Pinpoint the cell where the given text exists, returning its (X, Y) midpoint coordinate. 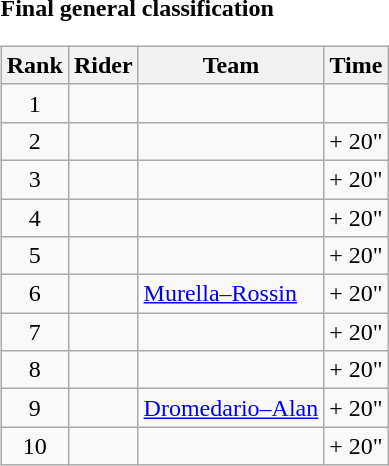
3 (34, 179)
10 (34, 446)
Rider (103, 65)
4 (34, 217)
6 (34, 294)
1 (34, 103)
Dromedario–Alan (231, 408)
Murella–Rossin (231, 294)
Time (356, 65)
2 (34, 141)
Team (231, 65)
5 (34, 256)
Rank (34, 65)
7 (34, 332)
9 (34, 408)
8 (34, 370)
